For the text-containing cell, return its midpoint in [x, y] coordinate format. 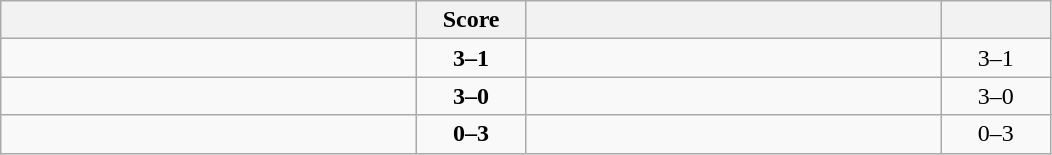
Score [472, 20]
